Determine the (x, y) coordinate at the center of the cell enclosing the given text.  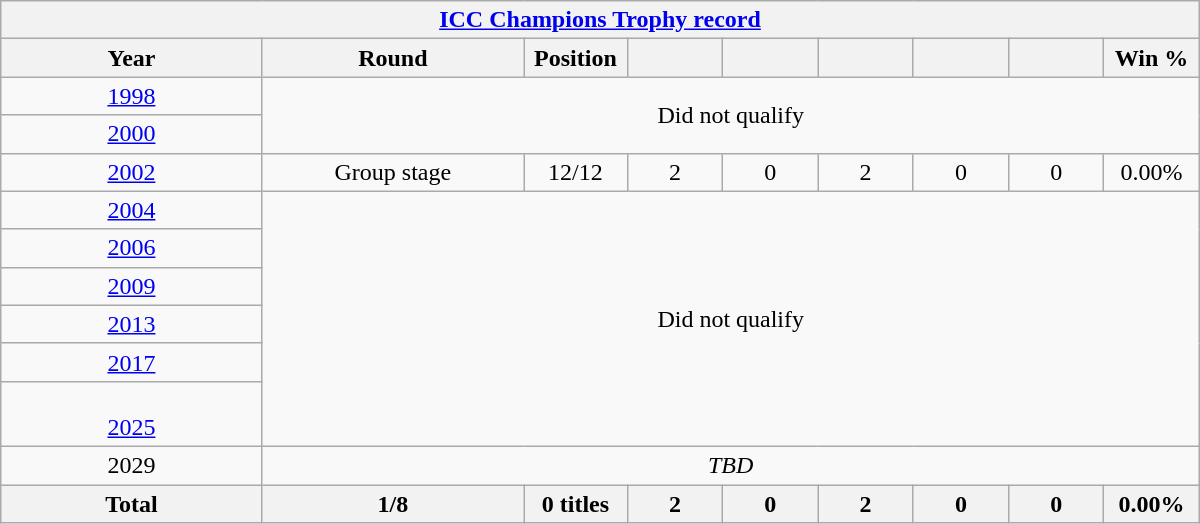
2013 (132, 324)
Position (576, 58)
Round (392, 58)
Win % (1152, 58)
12/12 (576, 172)
2025 (132, 414)
TBD (730, 465)
Group stage (392, 172)
2029 (132, 465)
2009 (132, 286)
1998 (132, 96)
0 titles (576, 503)
2004 (132, 210)
Year (132, 58)
ICC Champions Trophy record (600, 20)
2002 (132, 172)
2006 (132, 248)
2000 (132, 134)
2017 (132, 362)
1/8 (392, 503)
Total (132, 503)
